Identify which cell holds the provided text, then report its (X, Y) central coordinate. 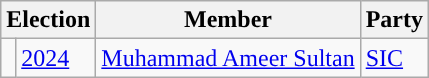
Muhammad Ameer Sultan (228, 58)
Party (394, 20)
Member (228, 20)
2024 (56, 58)
Election (48, 20)
SIC (394, 58)
